Return [X, Y] of the center of cell containing provided text 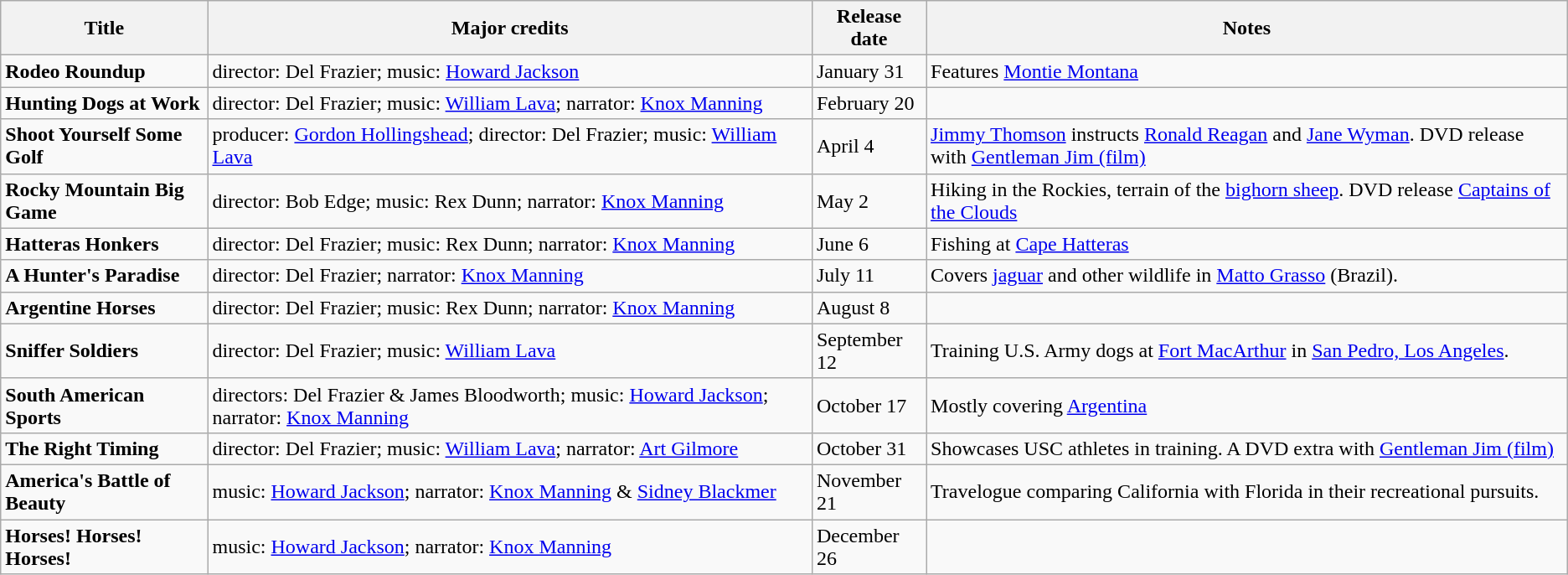
Jimmy Thomson instructs Ronald Reagan and Jane Wyman. DVD release with Gentleman Jim (film) [1247, 146]
director: Del Frazier; narrator: Knox Manning [509, 276]
October 17 [869, 406]
directors: Del Frazier & James Bloodworth; music: Howard Jackson; narrator: Knox Manning [509, 406]
A Hunter's Paradise [104, 276]
May 2 [869, 201]
Sniffer Soldiers [104, 350]
Shoot Yourself Some Golf [104, 146]
South American Sports [104, 406]
June 6 [869, 244]
music: Howard Jackson; narrator: Knox Manning [509, 547]
director: Del Frazier; music: Howard Jackson [509, 71]
October 31 [869, 448]
Covers jaguar and other wildlife in Matto Grasso (Brazil). [1247, 276]
Release date [869, 28]
Horses! Horses! Horses! [104, 547]
April 4 [869, 146]
producer: Gordon Hollingshead; director: Del Frazier; music: William Lava [509, 146]
Notes [1247, 28]
Mostly covering Argentina [1247, 406]
Major credits [509, 28]
Argentine Horses [104, 308]
Showcases USC athletes in training. A DVD extra with Gentleman Jim (film) [1247, 448]
January 31 [869, 71]
music: Howard Jackson; narrator: Knox Manning & Sidney Blackmer [509, 491]
August 8 [869, 308]
Hunting Dogs at Work [104, 103]
Hiking in the Rockies, terrain of the bighorn sheep. DVD release Captains of the Clouds [1247, 201]
Rodeo Roundup [104, 71]
February 20 [869, 103]
Features Montie Montana [1247, 71]
Title [104, 28]
July 11 [869, 276]
director: Del Frazier; music: William Lava; narrator: Knox Manning [509, 103]
director: Del Frazier; music: William Lava; narrator: Art Gilmore [509, 448]
Rocky Mountain Big Game [104, 201]
Training U.S. Army dogs at Fort MacArthur in San Pedro, Los Angeles. [1247, 350]
director: Bob Edge; music: Rex Dunn; narrator: Knox Manning [509, 201]
Hatteras Honkers [104, 244]
director: Del Frazier; music: William Lava [509, 350]
December 26 [869, 547]
America's Battle of Beauty [104, 491]
Travelogue comparing California with Florida in their recreational pursuits. [1247, 491]
November 21 [869, 491]
Fishing at Cape Hatteras [1247, 244]
The Right Timing [104, 448]
September 12 [869, 350]
